Provide the (X, Y) coordinate of the cell's center where the given text is located.  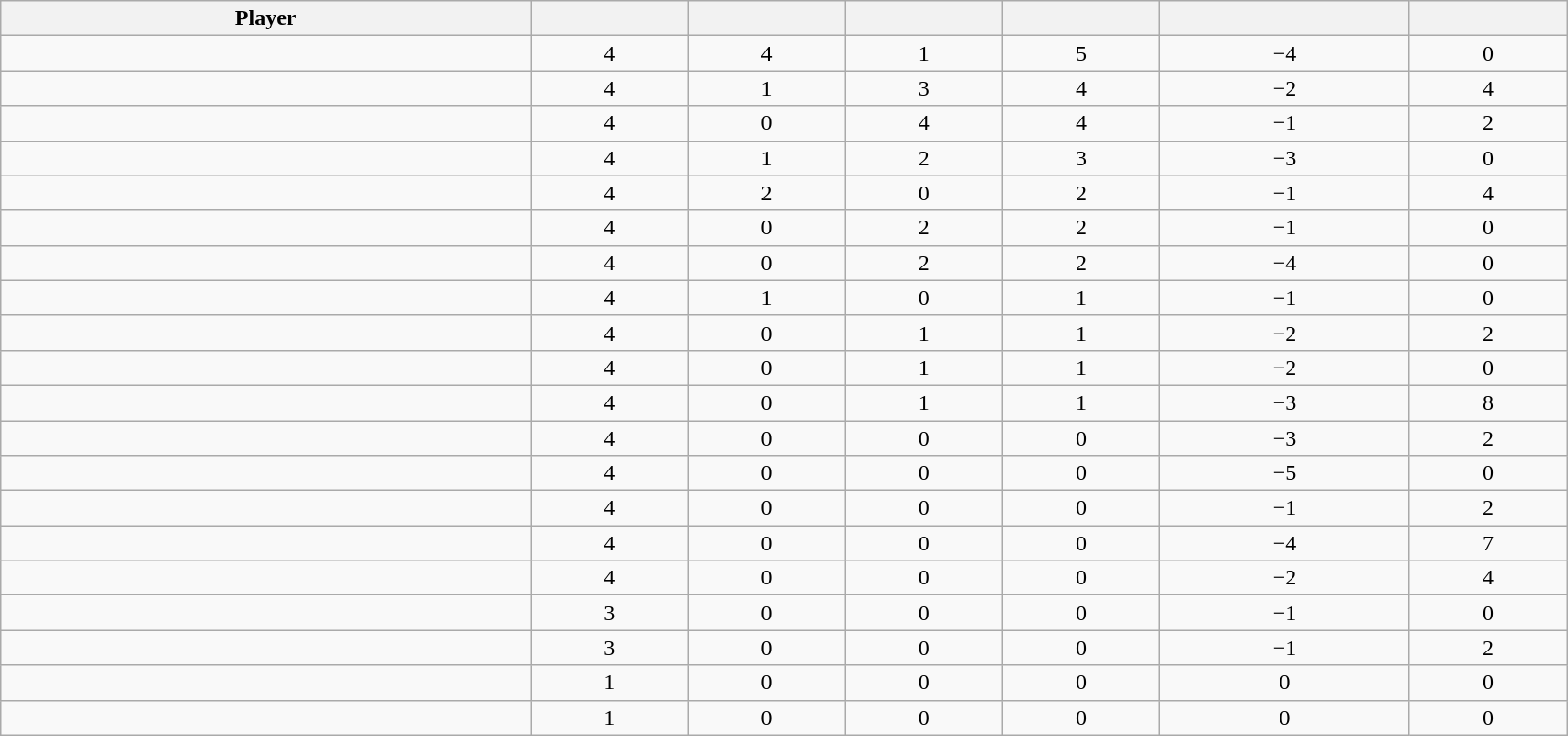
7 (1488, 543)
5 (1080, 53)
Player (266, 18)
8 (1488, 402)
−5 (1285, 473)
